Scan for the cell matching the given text and deliver its (x, y) coordinate at center. 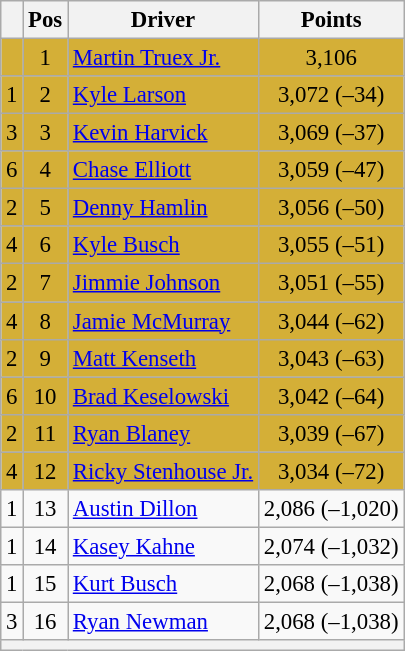
Austin Dillon (164, 509)
3,056 (–50) (330, 208)
16 (46, 621)
3,042 (–64) (330, 396)
Driver (164, 20)
12 (46, 471)
Kasey Kahne (164, 546)
13 (46, 509)
Kyle Larson (164, 95)
15 (46, 584)
Kurt Busch (164, 584)
2,074 (–1,032) (330, 546)
Pos (46, 20)
5 (46, 208)
10 (46, 396)
Matt Kenseth (164, 358)
2,086 (–1,020) (330, 509)
Chase Elliott (164, 170)
3,059 (–47) (330, 170)
Ryan Newman (164, 621)
3,039 (–67) (330, 433)
9 (46, 358)
7 (46, 283)
14 (46, 546)
Ryan Blaney (164, 433)
3,051 (–55) (330, 283)
3,055 (–51) (330, 245)
3,044 (–62) (330, 321)
Martin Truex Jr. (164, 58)
Kyle Busch (164, 245)
Kevin Harvick (164, 133)
Points (330, 20)
8 (46, 321)
Denny Hamlin (164, 208)
Brad Keselowski (164, 396)
3,072 (–34) (330, 95)
Jamie McMurray (164, 321)
3,043 (–63) (330, 358)
Ricky Stenhouse Jr. (164, 471)
3,069 (–37) (330, 133)
3,106 (330, 58)
3,034 (–72) (330, 471)
Jimmie Johnson (164, 283)
11 (46, 433)
